Extract the (x, y) coordinate from the center of the cell holding the provided text.  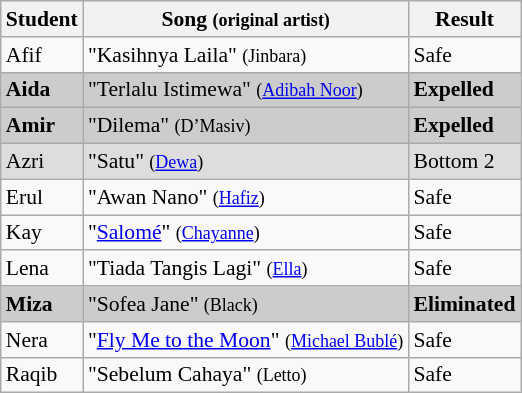
"Fly Me to the Moon" (Michael Bublé) (246, 340)
"Tiada Tangis Lagi" (Ella) (246, 269)
Aida (42, 90)
Result (464, 19)
Kay (42, 233)
Bottom 2 (464, 162)
Raqib (42, 375)
Afif (42, 55)
"Salomé" (Chayanne) (246, 233)
Amir (42, 126)
Song (original artist) (246, 19)
Lena (42, 269)
"Sofea Jane" (Black) (246, 304)
Nera (42, 340)
"Sebelum Cahaya" (Letto) (246, 375)
Miza (42, 304)
"Terlalu Istimewa" (Adibah Noor) (246, 90)
"Awan Nano" (Hafiz) (246, 197)
Erul (42, 197)
Eliminated (464, 304)
"Kasihnya Laila" (Jinbara) (246, 55)
"Satu" (Dewa) (246, 162)
"Dilema" (D’Masiv) (246, 126)
Student (42, 19)
Azri (42, 162)
